Scan for the cell matching the given text and deliver its (X, Y) coordinate at center. 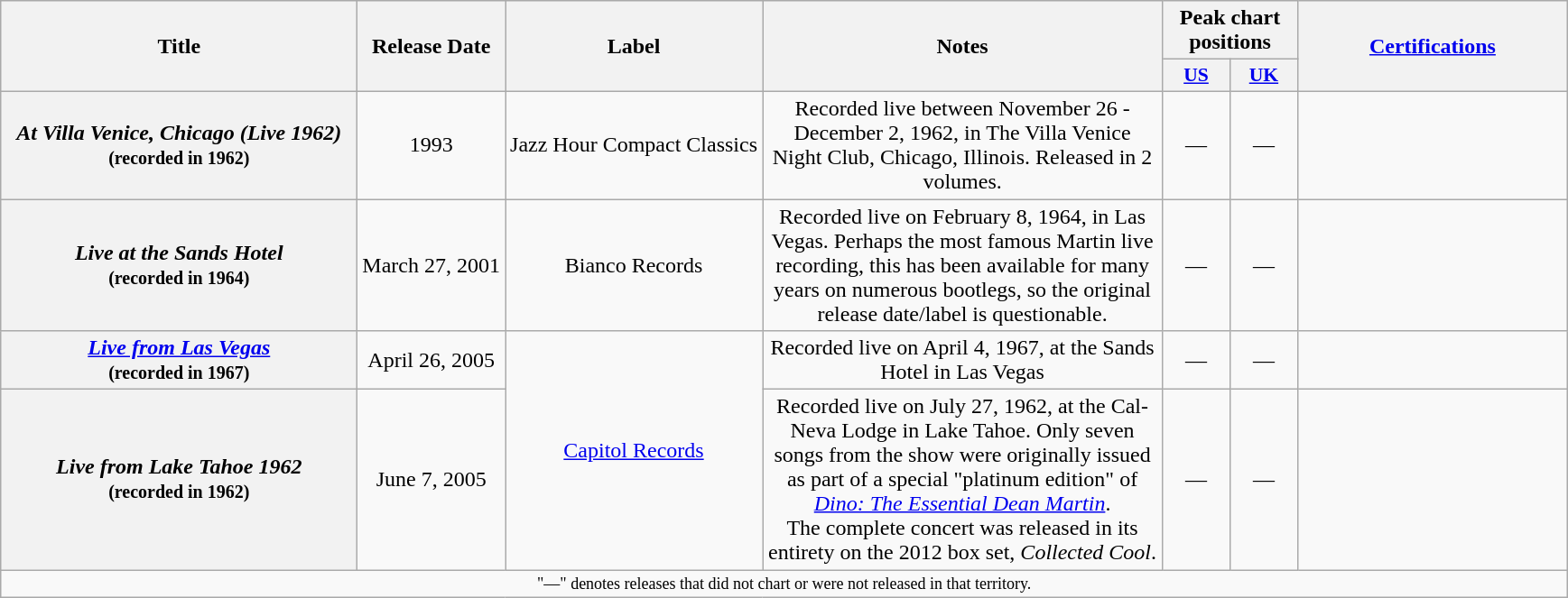
April 26, 2005 (431, 361)
March 27, 2001 (431, 264)
UK (1264, 76)
Live from Lake Tahoe 1962(recorded in 1962) (179, 480)
June 7, 2005 (431, 480)
"—" denotes releases that did not chart or were not released in that territory. (784, 584)
Certifications (1432, 47)
US (1197, 76)
At Villa Venice, Chicago (Live 1962)(recorded in 1962) (179, 144)
Notes (962, 47)
Live from Las Vegas(recorded in 1967) (179, 361)
Bianco Records (634, 264)
Recorded live between November 26 - December 2, 1962, in The Villa Venice Night Club, Chicago, Illinois. Released in 2 volumes. (962, 144)
1993 (431, 144)
Capitol Records (634, 451)
Label (634, 47)
Recorded live on April 4, 1967, at the Sands Hotel in Las Vegas (962, 361)
Jazz Hour Compact Classics (634, 144)
Release Date (431, 47)
Peak chart positions (1230, 31)
Live at the Sands Hotel(recorded in 1964) (179, 264)
Title (179, 47)
